Detect which cell encompasses the target text, then output its (x, y) center coordinate. 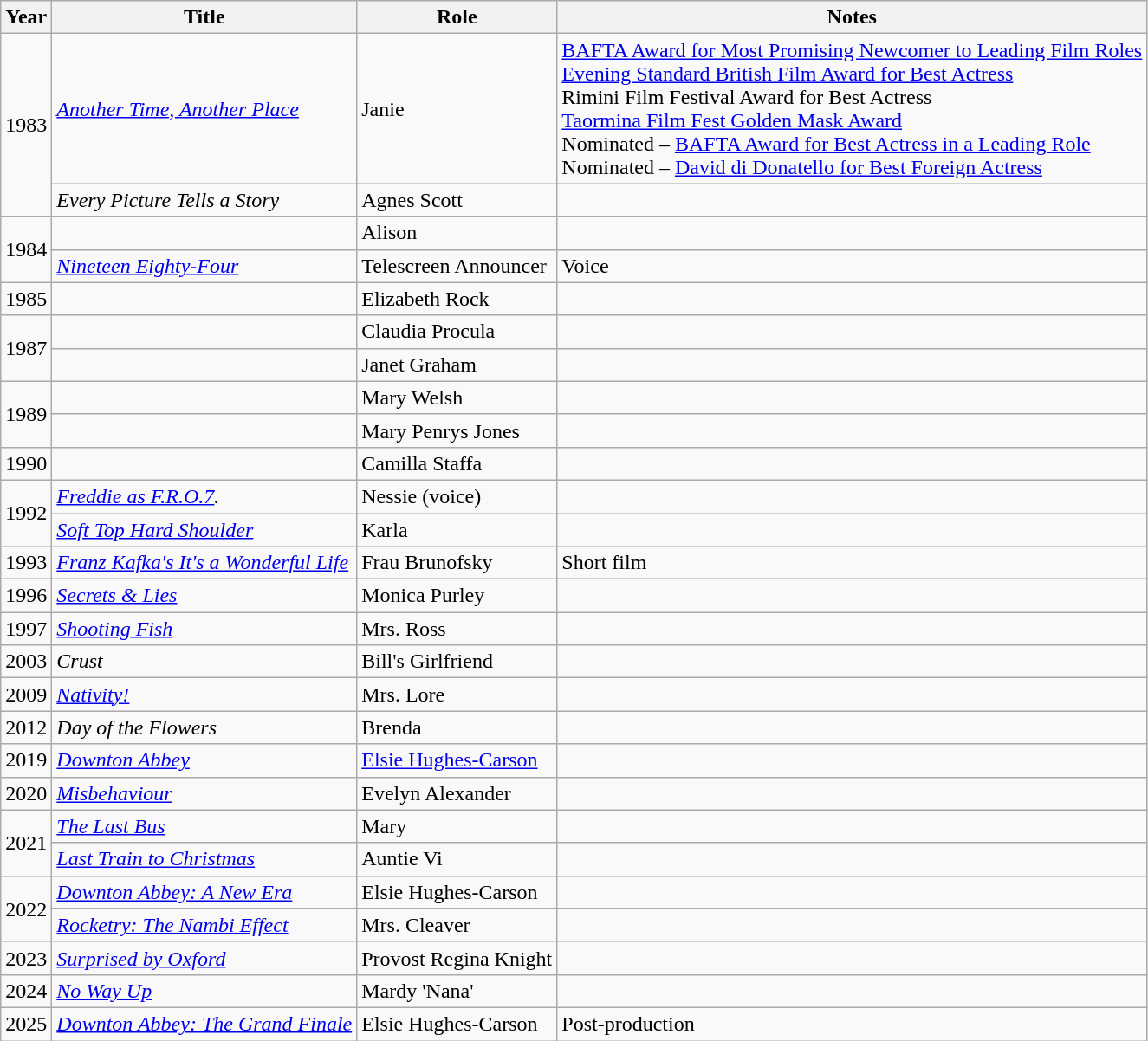
Surprised by Oxford (204, 958)
Soft Top Hard Shoulder (204, 529)
2021 (26, 843)
Telescreen Announcer (457, 266)
1996 (26, 596)
Short film (853, 563)
Karla (457, 529)
1985 (26, 299)
1989 (26, 414)
Every Picture Tells a Story (204, 200)
Nativity! (204, 695)
Voice (853, 266)
2012 (26, 727)
Secrets & Lies (204, 596)
Role (457, 17)
2024 (26, 991)
Mrs. Ross (457, 629)
Year (26, 17)
2019 (26, 760)
Janet Graham (457, 365)
Another Time, Another Place (204, 109)
Alison (457, 233)
No Way Up (204, 991)
Post-production (853, 1024)
1984 (26, 249)
Frau Brunofsky (457, 563)
Downton Abbey: The Grand Finale (204, 1024)
Mary Penrys Jones (457, 430)
Agnes Scott (457, 200)
Janie (457, 109)
Nineteen Eighty-Four (204, 266)
Day of the Flowers (204, 727)
Crust (204, 662)
1987 (26, 348)
1990 (26, 463)
Notes (853, 17)
Monica Purley (457, 596)
Mrs. Cleaver (457, 925)
2025 (26, 1024)
Mrs. Lore (457, 695)
Auntie Vi (457, 859)
Franz Kafka's It's a Wonderful Life (204, 563)
1983 (26, 125)
Shooting Fish (204, 629)
Brenda (457, 727)
Claudia Procula (457, 332)
Mary (457, 826)
2009 (26, 695)
Misbehaviour (204, 793)
1992 (26, 513)
Downton Abbey (204, 760)
2003 (26, 662)
Rocketry: The Nambi Effect (204, 925)
2022 (26, 908)
Freddie as F.R.O.7. (204, 496)
Title (204, 17)
2020 (26, 793)
Nessie (voice) (457, 496)
Camilla Staffa (457, 463)
1993 (26, 563)
Downton Abbey: A New Era (204, 892)
1997 (26, 629)
The Last Bus (204, 826)
Mary Welsh (457, 398)
Last Train to Christmas (204, 859)
2023 (26, 958)
Evelyn Alexander (457, 793)
Elizabeth Rock (457, 299)
Bill's Girlfriend (457, 662)
Provost Regina Knight (457, 958)
Mardy 'Nana' (457, 991)
